For the text-containing cell, return its midpoint in (x, y) coordinate format. 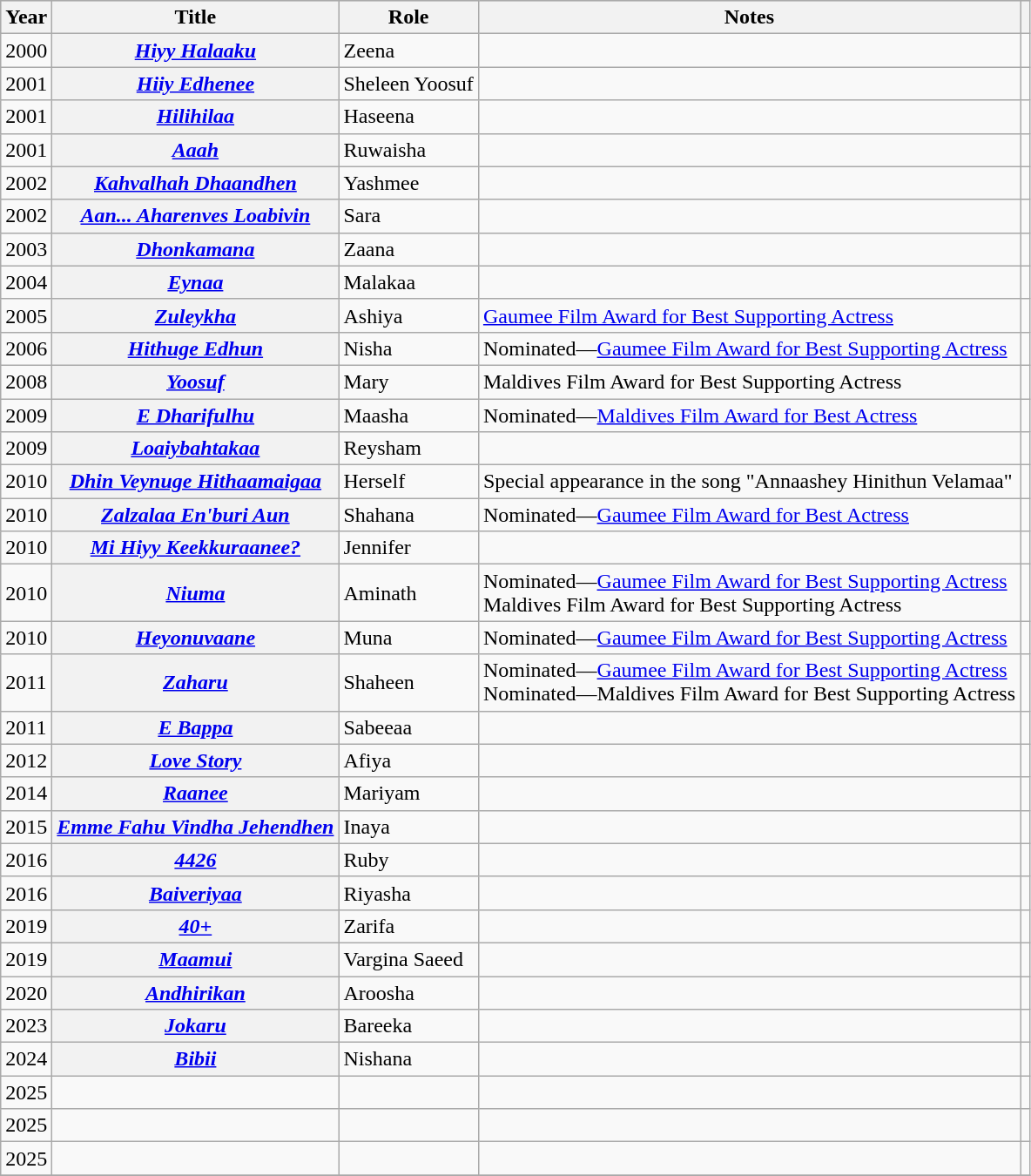
Shaheen (408, 683)
Maldives Film Award for Best Supporting Actress (749, 382)
Yashmee (408, 183)
Dhonkamana (195, 249)
Baiveriyaa (195, 893)
Loaiybahtakaa (195, 449)
Zeena (408, 51)
Raanee (195, 794)
Jokaru (195, 1026)
2012 (26, 760)
Zaharu (195, 683)
Ruwaisha (408, 150)
Ruby (408, 860)
Herself (408, 482)
Nishana (408, 1059)
4426 (195, 860)
Dhin Veynuge Hithaamaigaa (195, 482)
Zarifa (408, 926)
Mariyam (408, 794)
Niuma (195, 592)
2003 (26, 249)
Yoosuf (195, 382)
Sara (408, 216)
Bareeka (408, 1026)
Eynaa (195, 282)
Mary (408, 382)
Haseena (408, 117)
2005 (26, 315)
Afiya (408, 760)
2000 (26, 51)
Heyonuvaane (195, 638)
Nominated—Gaumee Film Award for Best Supporting ActressMaldives Film Award for Best Supporting Actress (749, 592)
Sabeeaa (408, 727)
Role (408, 17)
Maamui (195, 959)
2023 (26, 1026)
Mi Hiyy Keekkuraanee? (195, 548)
Hithuge Edhun (195, 348)
Hiiy Edhenee (195, 84)
Zalzalaa En'buri Aun (195, 515)
Year (26, 17)
Maasha (408, 416)
2008 (26, 382)
Ashiya (408, 315)
Hiyy Halaaku (195, 51)
2004 (26, 282)
Sheleen Yoosuf (408, 84)
Special appearance in the song "Annaashey Hinithun Velamaa" (749, 482)
Jennifer (408, 548)
2015 (26, 827)
Zaana (408, 249)
Emme Fahu Vindha Jehendhen (195, 827)
Hilihilaa (195, 117)
Aan... Aharenves Loabivin (195, 216)
Reysham (408, 449)
Aroosha (408, 992)
2014 (26, 794)
Nominated—Maldives Film Award for Best Actress (749, 416)
Vargina Saeed (408, 959)
2006 (26, 348)
Bibii (195, 1059)
Zuleykha (195, 315)
2024 (26, 1059)
Notes (749, 17)
2020 (26, 992)
Nominated—Gaumee Film Award for Best Supporting ActressNominated—Maldives Film Award for Best Supporting Actress (749, 683)
Andhirikan (195, 992)
Love Story (195, 760)
Gaumee Film Award for Best Supporting Actress (749, 315)
E Dharifulhu (195, 416)
Title (195, 17)
Aminath (408, 592)
Nominated—Gaumee Film Award for Best Actress (749, 515)
Shahana (408, 515)
E Bappa (195, 727)
Kahvalhah Dhaandhen (195, 183)
Riyasha (408, 893)
Inaya (408, 827)
Muna (408, 638)
Nisha (408, 348)
40+ (195, 926)
Aaah (195, 150)
Malakaa (408, 282)
